Scan for the cell matching the given text and deliver its (x, y) coordinate at center. 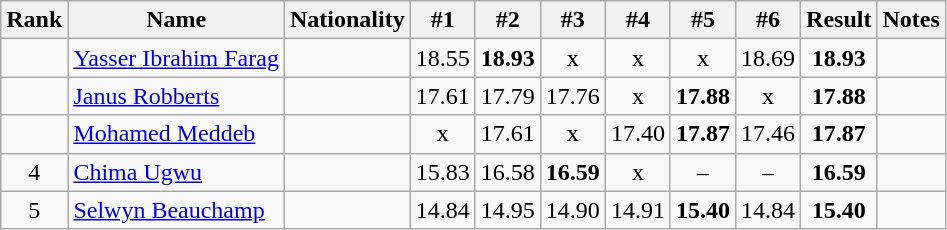
14.90 (572, 210)
#3 (572, 20)
Rank (34, 20)
17.46 (768, 134)
#2 (508, 20)
14.91 (638, 210)
16.58 (508, 172)
Yasser Ibrahim Farag (176, 58)
Selwyn Beauchamp (176, 210)
Chima Ugwu (176, 172)
18.55 (442, 58)
#6 (768, 20)
15.83 (442, 172)
Result (839, 20)
5 (34, 210)
Name (176, 20)
#4 (638, 20)
Nationality (347, 20)
17.40 (638, 134)
#5 (702, 20)
14.95 (508, 210)
17.76 (572, 96)
Mohamed Meddeb (176, 134)
17.79 (508, 96)
Janus Robberts (176, 96)
#1 (442, 20)
Notes (911, 20)
18.69 (768, 58)
4 (34, 172)
